Search for the cell housing the specified text and yield its [x, y] center coordinate. 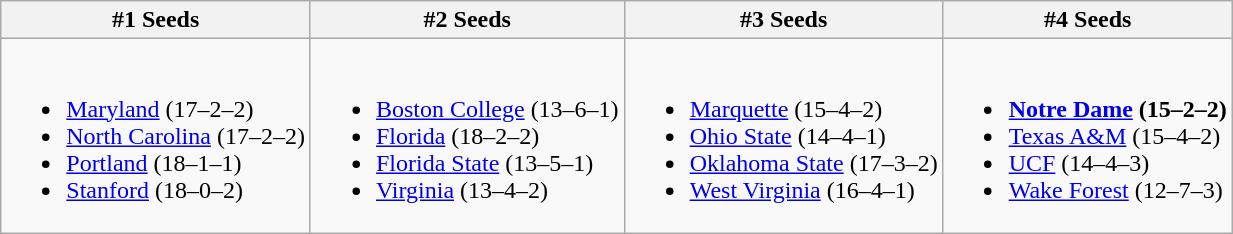
#4 Seeds [1088, 20]
Boston College (13–6–1)Florida (18–2–2)Florida State (13–5–1)Virginia (13–4–2) [467, 136]
Notre Dame (15–2–2)Texas A&M (15–4–2)UCF (14–4–3)Wake Forest (12–7–3) [1088, 136]
Maryland (17–2–2)North Carolina (17–2–2)Portland (18–1–1)Stanford (18–0–2) [156, 136]
#2 Seeds [467, 20]
Marquette (15–4–2)Ohio State (14–4–1)Oklahoma State (17–3–2)West Virginia (16–4–1) [784, 136]
#3 Seeds [784, 20]
#1 Seeds [156, 20]
